Locate the cell with the specified text and output its [x, y] center coordinate. 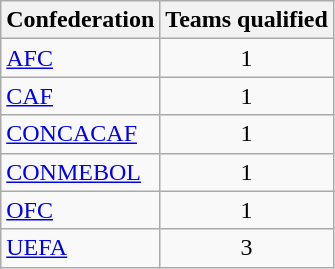
Teams qualified [247, 20]
Confederation [80, 20]
UEFA [80, 248]
3 [247, 248]
OFC [80, 210]
AFC [80, 58]
CONCACAF [80, 134]
CAF [80, 96]
CONMEBOL [80, 172]
